Extract the [X, Y] coordinate from the center of the cell holding the provided text.  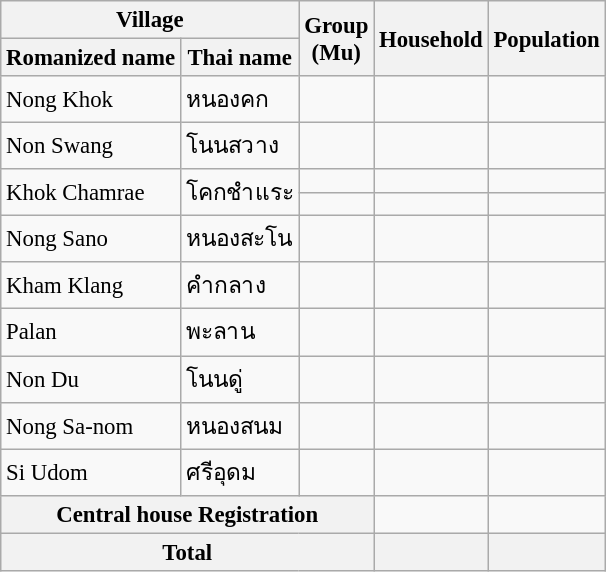
Non Du [91, 380]
พะลาน [240, 332]
Palan [91, 332]
หนองสะโน [240, 240]
ศรีอุดม [240, 472]
Thai name [240, 58]
โคกชำแระ [240, 192]
หนองคก [240, 100]
Household [431, 38]
โนนสวาง [240, 146]
หนองสนม [240, 426]
โนนดู่ [240, 380]
Nong Khok [91, 100]
Central house Registration [188, 514]
Village [150, 20]
Non Swang [91, 146]
Total [188, 552]
Population [546, 38]
คำกลาง [240, 286]
Khok Chamrae [91, 192]
Group(Mu) [336, 38]
Romanized name [91, 58]
Nong Sano [91, 240]
Nong Sa-nom [91, 426]
Si Udom [91, 472]
Kham Klang [91, 286]
